Capture the cell that displays the provided text and extract its [X, Y] central coordinate. 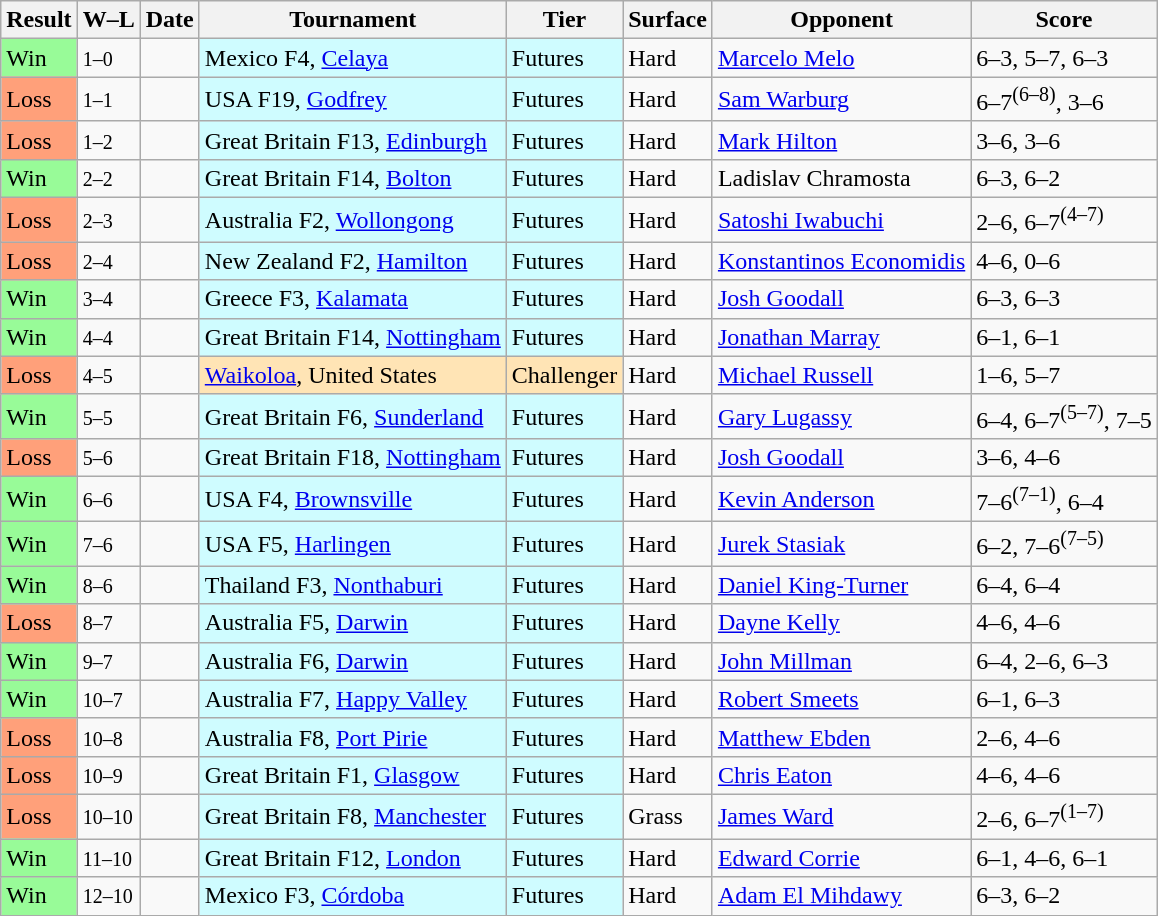
2–2 [108, 178]
Chris Eaton [841, 775]
Satoshi Iwabuchi [841, 220]
James Ward [841, 816]
Sam Warburg [841, 100]
Waikoloa, United States [352, 375]
2–6, 6–7(4–7) [1064, 220]
Australia F5, Darwin [352, 623]
3–6, 4–6 [1064, 458]
Gary Lugassy [841, 416]
John Millman [841, 661]
Great Britain F14, Nottingham [352, 337]
8–6 [108, 585]
Daniel King-Turner [841, 585]
Great Britain F12, London [352, 858]
Konstantinos Economidis [841, 261]
12–10 [108, 896]
Mark Hilton [841, 140]
USA F5, Harlingen [352, 544]
3–6, 3–6 [1064, 140]
Great Britain F1, Glasgow [352, 775]
6–4, 2–6, 6–3 [1064, 661]
Result [39, 20]
Jonathan Marray [841, 337]
Ladislav Chramosta [841, 178]
Michael Russell [841, 375]
Australia F8, Port Pirie [352, 737]
9–7 [108, 661]
Surface [668, 20]
6–1, 4–6, 6–1 [1064, 858]
Thailand F3, Nonthaburi [352, 585]
10–7 [108, 699]
Marcelo Melo [841, 58]
Australia F6, Darwin [352, 661]
USA F19, Godfrey [352, 100]
4–5 [108, 375]
Dayne Kelly [841, 623]
2–6, 4–6 [1064, 737]
Great Britain F18, Nottingham [352, 458]
Great Britain F6, Sunderland [352, 416]
4–4 [108, 337]
Greece F3, Kalamata [352, 299]
Australia F7, Happy Valley [352, 699]
6–1, 6–1 [1064, 337]
Mexico F4, Celaya [352, 58]
5–6 [108, 458]
Mexico F3, Córdoba [352, 896]
6–4, 6–4 [1064, 585]
7–6(7–1), 6–4 [1064, 500]
10–8 [108, 737]
10–9 [108, 775]
6–6 [108, 500]
6–4, 6–7(5–7), 7–5 [1064, 416]
Matthew Ebden [841, 737]
Kevin Anderson [841, 500]
6–1, 6–3 [1064, 699]
5–5 [108, 416]
1–0 [108, 58]
8–7 [108, 623]
Edward Corrie [841, 858]
W–L [108, 20]
Score [1064, 20]
11–10 [108, 858]
Robert Smeets [841, 699]
10–10 [108, 816]
7–6 [108, 544]
Great Britain F13, Edinburgh [352, 140]
1–1 [108, 100]
Grass [668, 816]
6–3, 6–3 [1064, 299]
Adam El Mihdawy [841, 896]
USA F4, Brownsville [352, 500]
Opponent [841, 20]
1–6, 5–7 [1064, 375]
New Zealand F2, Hamilton [352, 261]
6–3, 5–7, 6–3 [1064, 58]
2–4 [108, 261]
2–6, 6–7(1–7) [1064, 816]
2–3 [108, 220]
Tournament [352, 20]
Great Britain F8, Manchester [352, 816]
Tier [564, 20]
6–2, 7–6(7–5) [1064, 544]
Date [170, 20]
Australia F2, Wollongong [352, 220]
3–4 [108, 299]
Jurek Stasiak [841, 544]
6–7(6–8), 3–6 [1064, 100]
4–6, 0–6 [1064, 261]
1–2 [108, 140]
Great Britain F14, Bolton [352, 178]
Challenger [564, 375]
